Provide the [X, Y] coordinate of the cell's center where the given text is located.  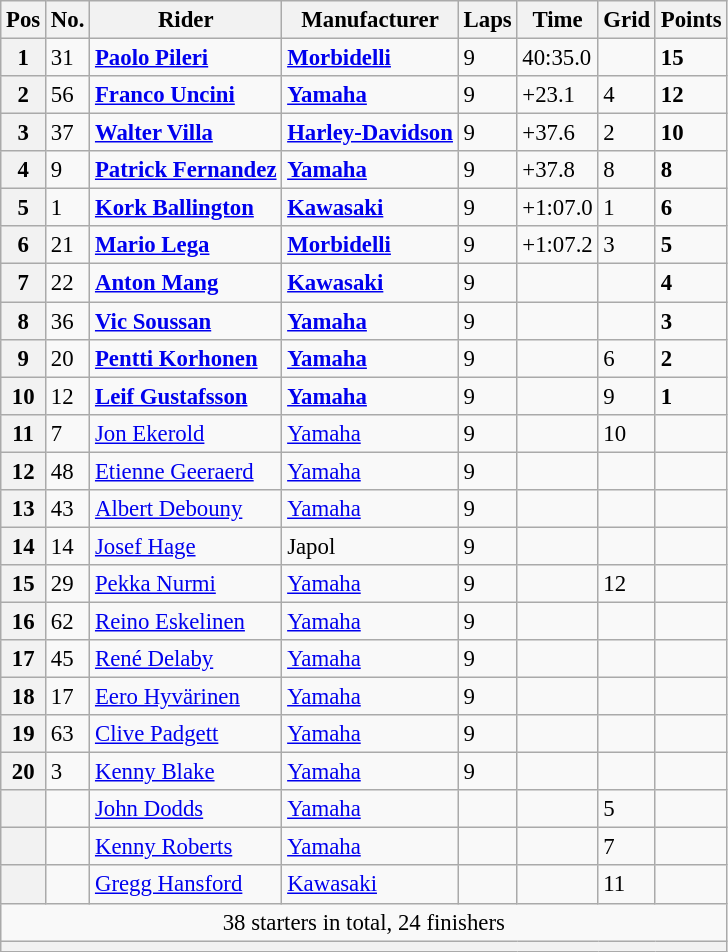
Pos [24, 20]
63 [68, 734]
+1:07.0 [558, 208]
Pekka Nurmi [186, 584]
45 [68, 659]
Reino Eskelinen [186, 621]
René Delaby [186, 659]
Walter Villa [186, 133]
43 [68, 509]
Gregg Hansford [186, 885]
Leif Gustafsson [186, 396]
21 [68, 245]
Grid [626, 20]
Kork Ballington [186, 208]
Kenny Blake [186, 772]
40:35.0 [558, 58]
Josef Hage [186, 546]
37 [68, 133]
29 [68, 584]
No. [68, 20]
Patrick Fernandez [186, 170]
+37.6 [558, 133]
62 [68, 621]
18 [24, 697]
Franco Uncini [186, 95]
Eero Hyvärinen [186, 697]
Jon Ekerold [186, 433]
Paolo Pileri [186, 58]
38 starters in total, 24 finishers [364, 922]
Manufacturer [370, 20]
31 [68, 58]
+1:07.2 [558, 245]
Vic Soussan [186, 321]
19 [24, 734]
22 [68, 283]
Japol [370, 546]
48 [68, 471]
Rider [186, 20]
Laps [488, 20]
Harley-Davidson [370, 133]
Pentti Korhonen [186, 358]
Time [558, 20]
Clive Padgett [186, 734]
Anton Mang [186, 283]
+37.8 [558, 170]
Points [690, 20]
Kenny Roberts [186, 847]
John Dodds [186, 809]
+23.1 [558, 95]
13 [24, 509]
Albert Debouny [186, 509]
16 [24, 621]
56 [68, 95]
36 [68, 321]
Etienne Geeraerd [186, 471]
Mario Lega [186, 245]
